Extract the [X, Y] coordinate from the center of the cell holding the provided text.  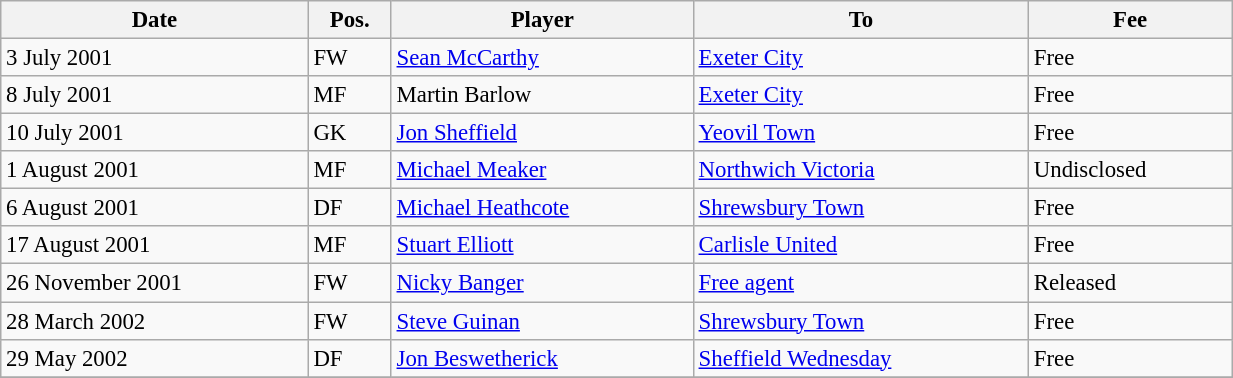
Pos. [350, 20]
Steve Guinan [542, 321]
26 November 2001 [154, 283]
Released [1130, 283]
Undisclosed [1130, 170]
Northwich Victoria [860, 170]
10 July 2001 [154, 133]
Player [542, 20]
Jon Beswetherick [542, 358]
1 August 2001 [154, 170]
Fee [1130, 20]
Michael Heathcote [542, 208]
Michael Meaker [542, 170]
Sheffield Wednesday [860, 358]
Stuart Elliott [542, 245]
Nicky Banger [542, 283]
To [860, 20]
Yeovil Town [860, 133]
6 August 2001 [154, 208]
28 March 2002 [154, 321]
8 July 2001 [154, 95]
Martin Barlow [542, 95]
Carlisle United [860, 245]
Free agent [860, 283]
Date [154, 20]
Sean McCarthy [542, 58]
17 August 2001 [154, 245]
Jon Sheffield [542, 133]
29 May 2002 [154, 358]
3 July 2001 [154, 58]
GK [350, 133]
